Determine the (X, Y) coordinate at the center of the cell enclosing the given text.  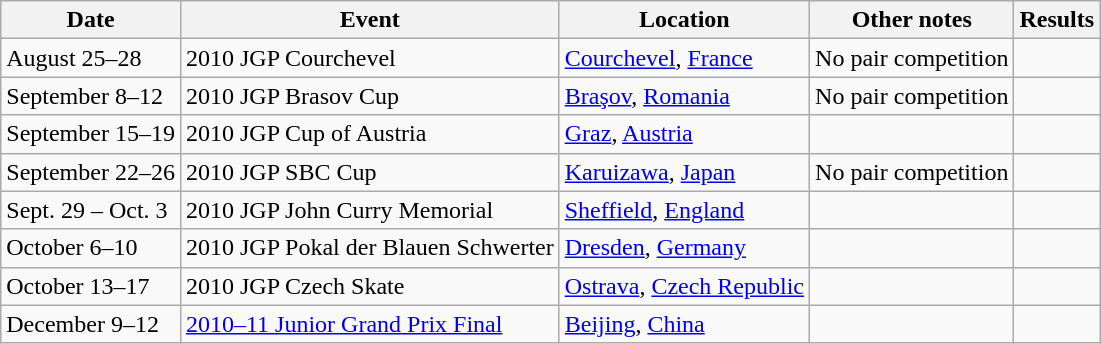
August 25–28 (91, 58)
Other notes (912, 20)
September 8–12 (91, 96)
October 6–10 (91, 248)
Sept. 29 – Oct. 3 (91, 210)
Event (370, 20)
Dresden, Germany (684, 248)
2010 JGP SBC Cup (370, 172)
2010 JGP John Curry Memorial (370, 210)
October 13–17 (91, 286)
Karuizawa, Japan (684, 172)
Courchevel, France (684, 58)
Sheffield, England (684, 210)
2010 JGP Courchevel (370, 58)
2010 JGP Pokal der Blauen Schwerter (370, 248)
Braşov, Romania (684, 96)
Graz, Austria (684, 134)
September 22–26 (91, 172)
Ostrava, Czech Republic (684, 286)
2010 JGP Czech Skate (370, 286)
September 15–19 (91, 134)
Date (91, 20)
Beijing, China (684, 324)
December 9–12 (91, 324)
2010 JGP Brasov Cup (370, 96)
2010–11 Junior Grand Prix Final (370, 324)
Location (684, 20)
2010 JGP Cup of Austria (370, 134)
Results (1057, 20)
